From the cell containing the given text, extract its center point as (x, y) coordinate. 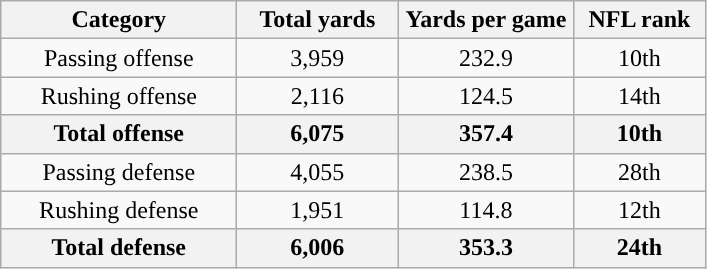
6,006 (318, 248)
Total yards (318, 20)
NFL rank (640, 20)
6,075 (318, 134)
Passing defense (119, 172)
238.5 (486, 172)
Total defense (119, 248)
357.4 (486, 134)
3,959 (318, 58)
Category (119, 20)
Passing offense (119, 58)
2,116 (318, 96)
Rushing offense (119, 96)
28th (640, 172)
12th (640, 210)
4,055 (318, 172)
114.8 (486, 210)
232.9 (486, 58)
1,951 (318, 210)
14th (640, 96)
124.5 (486, 96)
Total offense (119, 134)
24th (640, 248)
Yards per game (486, 20)
353.3 (486, 248)
Rushing defense (119, 210)
